Pinpoint the cell where the given text exists, returning its (X, Y) midpoint coordinate. 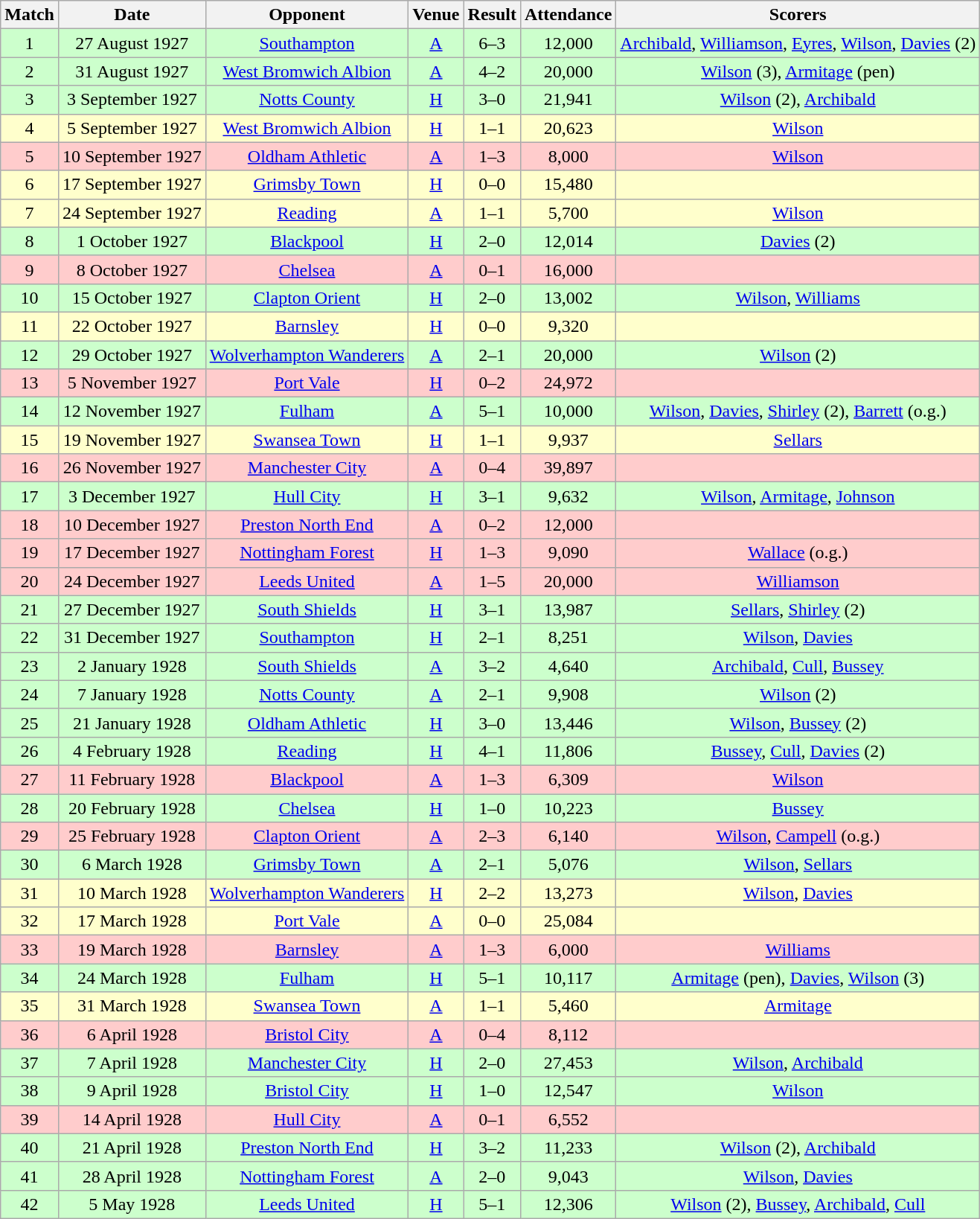
13,002 (568, 298)
4–2 (492, 71)
10 (30, 298)
1 (30, 43)
1 October 1927 (132, 241)
5 May 1928 (132, 1204)
Armitage (pen), Davies, Wilson (3) (798, 978)
14 (30, 412)
12,306 (568, 1204)
Date (132, 15)
9 (30, 269)
10 December 1927 (132, 525)
13 (30, 383)
12,014 (568, 241)
20,623 (568, 128)
26 November 1927 (132, 468)
11 February 1928 (132, 779)
21 April 1928 (132, 1148)
9,320 (568, 326)
19 March 1928 (132, 950)
9 April 1928 (132, 1091)
Wilson, Sellars (798, 865)
21 (30, 609)
3 December 1927 (132, 496)
Wilson, Bussey (2) (798, 723)
36 (30, 1034)
20 (30, 581)
13,446 (568, 723)
25 (30, 723)
9,090 (568, 553)
38 (30, 1091)
Archibald, Cull, Bussey (798, 666)
25,084 (568, 921)
37 (30, 1063)
16,000 (568, 269)
24,972 (568, 383)
2–3 (492, 836)
8,112 (568, 1034)
11 (30, 326)
30 (30, 865)
39 (30, 1119)
33 (30, 950)
5,076 (568, 865)
9,043 (568, 1176)
8,251 (568, 638)
7 April 1928 (132, 1063)
Wilson (2), Bussey, Archibald, Cull (798, 1204)
15 October 1927 (132, 298)
8 October 1927 (132, 269)
2 (30, 71)
32 (30, 921)
41 (30, 1176)
Venue (436, 15)
11,233 (568, 1148)
34 (30, 978)
7 (30, 213)
2 January 1928 (132, 666)
9,632 (568, 496)
16 (30, 468)
21,941 (568, 100)
Sellars (798, 440)
20 February 1928 (132, 807)
12 November 1927 (132, 412)
40 (30, 1148)
Davies (2) (798, 241)
4 February 1928 (132, 751)
21 January 1928 (132, 723)
7 January 1928 (132, 694)
5,460 (568, 1006)
19 (30, 553)
26 (30, 751)
9,937 (568, 440)
Wilson, Campell (o.g.) (798, 836)
29 October 1927 (132, 355)
Attendance (568, 15)
10,000 (568, 412)
28 April 1928 (132, 1176)
6,140 (568, 836)
17 December 1927 (132, 553)
31 August 1927 (132, 71)
27,453 (568, 1063)
27 December 1927 (132, 609)
6 (30, 185)
5 September 1927 (132, 128)
10,117 (568, 978)
5,700 (568, 213)
13,987 (568, 609)
29 (30, 836)
3 (30, 100)
Williamson (798, 581)
31 (30, 893)
4–1 (492, 751)
27 August 1927 (132, 43)
3 September 1927 (132, 100)
12,547 (568, 1091)
42 (30, 1204)
12 (30, 355)
10 September 1927 (132, 156)
10,223 (568, 807)
19 November 1927 (132, 440)
6,552 (568, 1119)
39,897 (568, 468)
24 December 1927 (132, 581)
22 October 1927 (132, 326)
Archibald, Williamson, Eyres, Wilson, Davies (2) (798, 43)
Wilson, Williams (798, 298)
9,908 (568, 694)
28 (30, 807)
2–2 (492, 893)
6,309 (568, 779)
8,000 (568, 156)
18 (30, 525)
5 November 1927 (132, 383)
6 April 1928 (132, 1034)
Sellars, Shirley (2) (798, 609)
4 (30, 128)
11,806 (568, 751)
Wilson, Armitage, Johnson (798, 496)
6,000 (568, 950)
6 March 1928 (132, 865)
Wallace (o.g.) (798, 553)
10 March 1928 (132, 893)
17 (30, 496)
31 March 1928 (132, 1006)
17 March 1928 (132, 921)
17 September 1927 (132, 185)
Scorers (798, 15)
1–5 (492, 581)
31 December 1927 (132, 638)
Wilson (3), Armitage (pen) (798, 71)
25 February 1928 (132, 836)
Match (30, 15)
15,480 (568, 185)
Wilson, Davies, Shirley (2), Barrett (o.g.) (798, 412)
Armitage (798, 1006)
Result (492, 15)
35 (30, 1006)
6–3 (492, 43)
22 (30, 638)
Bussey, Cull, Davies (2) (798, 751)
Wilson, Archibald (798, 1063)
Bussey (798, 807)
Williams (798, 950)
24 March 1928 (132, 978)
5 (30, 156)
24 (30, 694)
27 (30, 779)
13,273 (568, 893)
14 April 1928 (132, 1119)
8 (30, 241)
15 (30, 440)
Opponent (307, 15)
23 (30, 666)
24 September 1927 (132, 213)
4,640 (568, 666)
